Detect which cell encompasses the target text, then output its (X, Y) center coordinate. 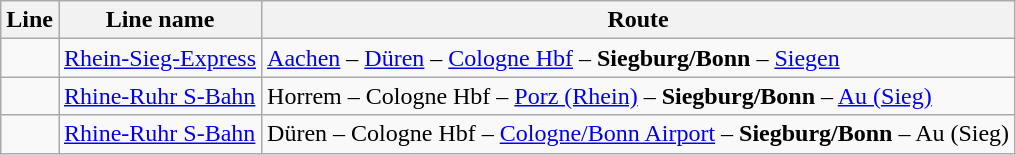
Line (30, 20)
Horrem – Cologne Hbf – Porz (Rhein) – Siegburg/Bonn – Au (Sieg) (638, 96)
Line name (160, 20)
Rhein-Sieg-Express (160, 58)
Route (638, 20)
Düren – Cologne Hbf – Cologne/Bonn Airport – Siegburg/Bonn – Au (Sieg) (638, 134)
Aachen – Düren – Cologne Hbf – Siegburg/Bonn – Siegen (638, 58)
